Detect which cell encompasses the target text, then output its [x, y] center coordinate. 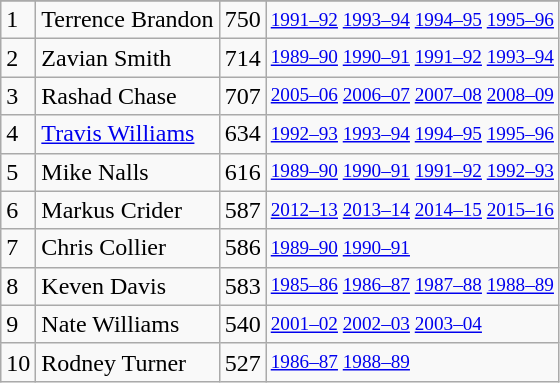
Mike Nalls [128, 172]
540 [242, 324]
2012–13 2013–14 2014–15 2015–16 [412, 210]
527 [242, 362]
587 [242, 210]
Nate Williams [128, 324]
8 [18, 286]
1989–90 1990–91 [412, 248]
1985–86 1986–87 1987–88 1988–89 [412, 286]
1 [18, 20]
Keven Davis [128, 286]
9 [18, 324]
Markus Crider [128, 210]
5 [18, 172]
Travis Williams [128, 134]
2 [18, 58]
1986–87 1988–89 [412, 362]
2001–02 2002–03 2003–04 [412, 324]
1992–93 1993–94 1994–95 1995–96 [412, 134]
3 [18, 96]
7 [18, 248]
583 [242, 286]
714 [242, 58]
Rashad Chase [128, 96]
Rodney Turner [128, 362]
2005–06 2006–07 2007–08 2008–09 [412, 96]
616 [242, 172]
1989–90 1990–91 1991–92 1992–93 [412, 172]
4 [18, 134]
707 [242, 96]
Zavian Smith [128, 58]
10 [18, 362]
750 [242, 20]
Terrence Brandon [128, 20]
6 [18, 210]
586 [242, 248]
1989–90 1990–91 1991–92 1993–94 [412, 58]
Chris Collier [128, 248]
634 [242, 134]
1991–92 1993–94 1994–95 1995–96 [412, 20]
